Output the [x, y] coordinate of the center of the cell containing the given text.  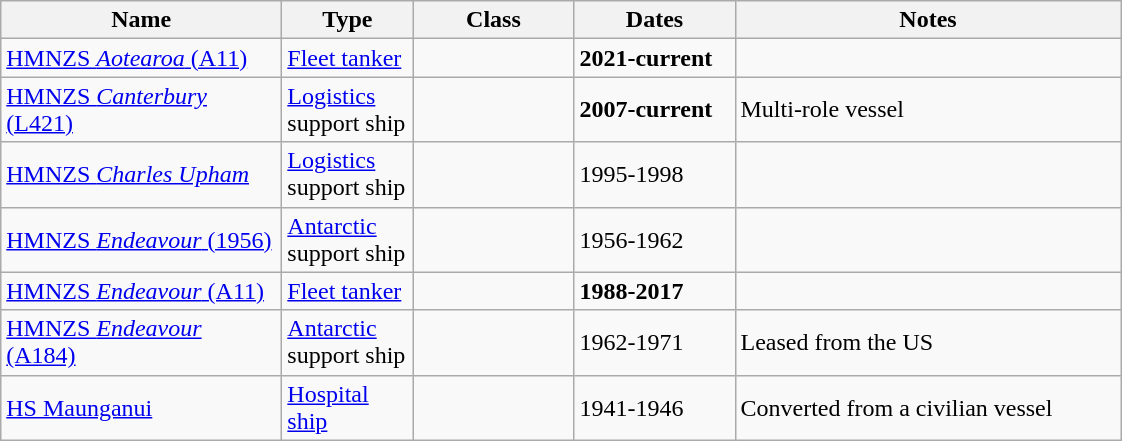
HMNZS Endeavour (A184) [142, 342]
2021-current [654, 58]
Type [348, 20]
Converted from a civilian vessel [928, 408]
HS Maunganui [142, 408]
HMNZS Endeavour (A11) [142, 291]
1988-2017 [654, 291]
2007-current [654, 110]
Class [494, 20]
Multi-role vessel [928, 110]
HMNZS Charles Upham [142, 174]
Dates [654, 20]
HMNZS Canterbury (L421) [142, 110]
1956-1962 [654, 240]
Leased from the US [928, 342]
1962-1971 [654, 342]
Notes [928, 20]
HMNZS Aotearoa (A11) [142, 58]
1995-1998 [654, 174]
HMNZS Endeavour (1956) [142, 240]
Name [142, 20]
1941-1946 [654, 408]
Hospital ship [348, 408]
